From the cell containing the given text, extract its center point as (X, Y) coordinate. 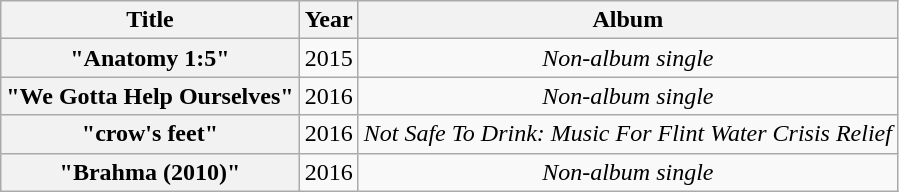
"Anatomy 1:5" (150, 58)
"We Gotta Help Ourselves" (150, 96)
Year (328, 20)
"Brahma (2010)" (150, 172)
Album (628, 20)
Title (150, 20)
"crow's feet" (150, 134)
2015 (328, 58)
Not Safe To Drink: Music For Flint Water Crisis Relief (628, 134)
